Locate the cell with the specified text and output its (X, Y) center coordinate. 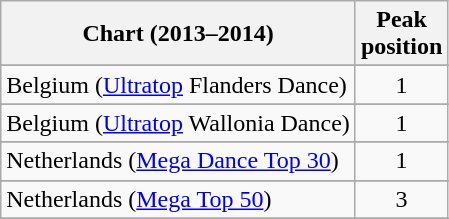
Peakposition (401, 34)
Netherlands (Mega Top 50) (178, 199)
Belgium (Ultratop Flanders Dance) (178, 85)
3 (401, 199)
Netherlands (Mega Dance Top 30) (178, 161)
Chart (2013–2014) (178, 34)
Belgium (Ultratop Wallonia Dance) (178, 123)
